Return [X, Y] of the center of cell containing provided text 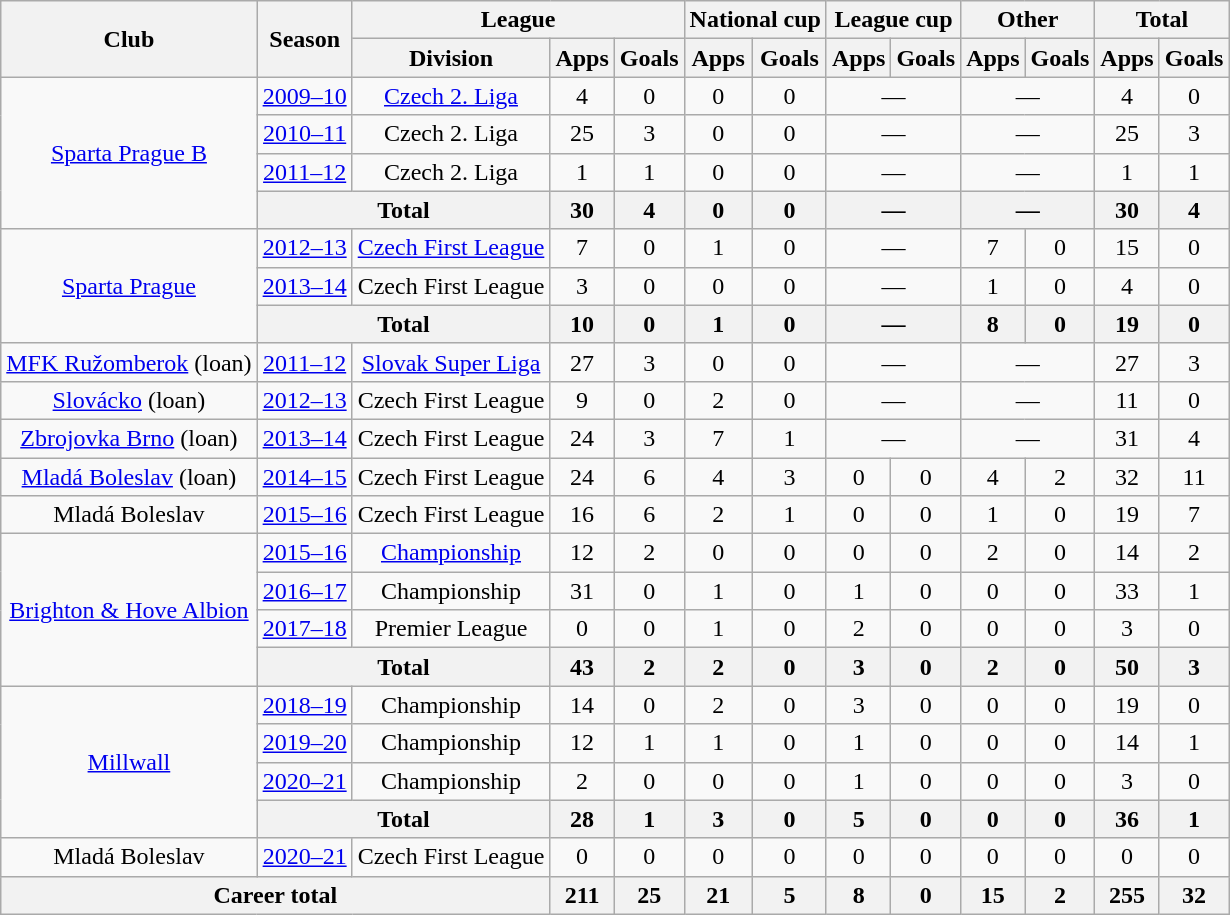
Club [129, 39]
255 [1127, 895]
21 [718, 895]
League cup [893, 20]
2014–15 [304, 477]
Sparta Prague B [129, 153]
Slovácko (loan) [129, 400]
2010–11 [304, 134]
10 [582, 324]
43 [582, 667]
16 [582, 515]
Mladá Boleslav (loan) [129, 477]
Season [304, 39]
National cup [755, 20]
Brighton & Hove Albion [129, 610]
36 [1127, 819]
Division [451, 58]
Millwall [129, 762]
Sparta Prague [129, 286]
33 [1127, 591]
Premier League [451, 629]
211 [582, 895]
2019–20 [304, 743]
9 [582, 400]
50 [1127, 667]
MFK Ružomberok (loan) [129, 362]
2018–19 [304, 705]
League [518, 20]
2017–18 [304, 629]
2016–17 [304, 591]
2009–10 [304, 96]
Slovak Super Liga [451, 362]
Career total [276, 895]
Zbrojovka Brno (loan) [129, 438]
28 [582, 819]
Other [1028, 20]
